Locate the cell with the specified text and output its (x, y) center coordinate. 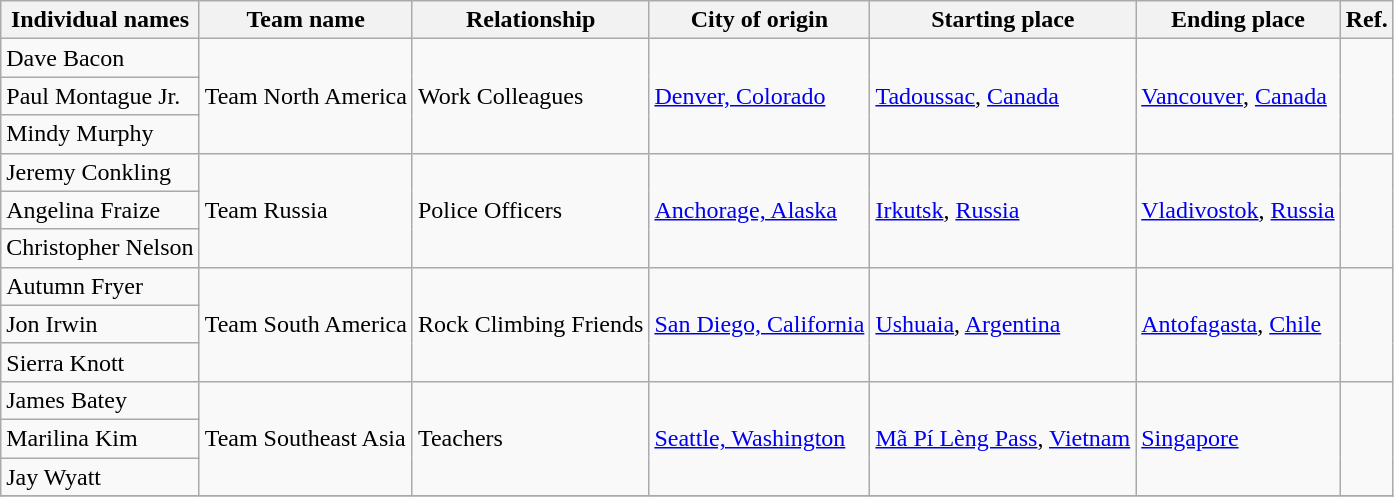
Team South America (306, 324)
Team name (306, 20)
Antofagasta, Chile (1238, 324)
Ushuaia, Argentina (1003, 324)
Christopher Nelson (100, 248)
Mã Pí Lèng Pass, Vietnam (1003, 438)
Angelina Fraize (100, 210)
Relationship (530, 20)
Rock Climbing Friends (530, 324)
James Batey (100, 400)
Tadoussac, Canada (1003, 96)
City of origin (760, 20)
Team Southeast Asia (306, 438)
Team Russia (306, 210)
Mindy Murphy (100, 134)
Vancouver, Canada (1238, 96)
Ref. (1366, 20)
Dave Bacon (100, 58)
Jay Wyatt (100, 477)
San Diego, California (760, 324)
Seattle, Washington (760, 438)
Marilina Kim (100, 438)
Starting place (1003, 20)
Individual names (100, 20)
Denver, Colorado (760, 96)
Paul Montague Jr. (100, 96)
Work Colleagues (530, 96)
Singapore (1238, 438)
Autumn Fryer (100, 286)
Jon Irwin (100, 324)
Irkutsk, Russia (1003, 210)
Sierra Knott (100, 362)
Teachers (530, 438)
Anchorage, Alaska (760, 210)
Team North America (306, 96)
Vladivostok, Russia (1238, 210)
Jeremy Conkling (100, 172)
Police Officers (530, 210)
Ending place (1238, 20)
